For the text-containing cell, return its midpoint in [X, Y] coordinate format. 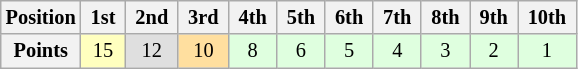
3rd [203, 17]
6th [349, 17]
10th [547, 17]
5th [301, 17]
12 [152, 51]
10 [203, 51]
15 [104, 51]
4th [253, 17]
4 [397, 51]
7th [397, 17]
8 [253, 51]
2 [494, 51]
8th [445, 17]
2nd [152, 17]
1st [104, 17]
6 [301, 51]
9th [494, 17]
Points [41, 51]
5 [349, 51]
1 [547, 51]
Position [41, 17]
3 [445, 51]
